Output the [X, Y] coordinate of the center of the cell containing the given text.  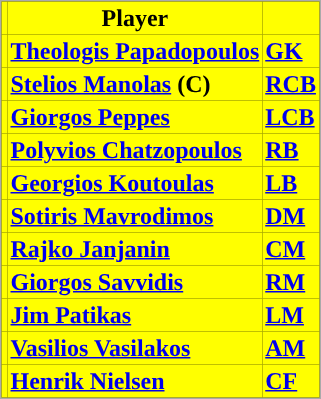
Polyvios Chatzopoulos [136, 150]
Player [136, 18]
Jim Patikas [136, 314]
CM [290, 248]
GK [290, 50]
Georgios Koutoulas [136, 182]
LM [290, 314]
LCB [290, 116]
RM [290, 282]
Henrik Nielsen [136, 380]
RCB [290, 84]
Giorgos Peppes [136, 116]
RB [290, 150]
Stelios Manolas (C) [136, 84]
Sotiris Mavrodimos [136, 216]
AM [290, 348]
Theologis Papadopoulos [136, 50]
DM [290, 216]
Vasilios Vasilakos [136, 348]
CF [290, 380]
LB [290, 182]
Rajko Janjanin [136, 248]
Giorgos Savvidis [136, 282]
